Search for the cell housing the specified text and yield its [X, Y] center coordinate. 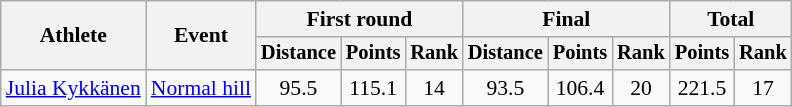
95.5 [298, 88]
17 [763, 88]
20 [641, 88]
Final [566, 19]
14 [434, 88]
Event [201, 36]
93.5 [506, 88]
Normal hill [201, 88]
106.4 [580, 88]
Athlete [74, 36]
221.5 [702, 88]
115.1 [373, 88]
Julia Kykkänen [74, 88]
Total [731, 19]
First round [360, 19]
